Output the (X, Y) coordinate of the center of the cell containing the given text.  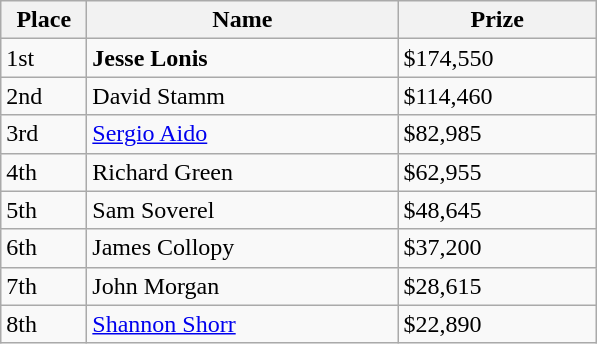
$62,955 (498, 172)
$37,200 (498, 248)
5th (44, 210)
$28,615 (498, 286)
8th (44, 324)
2nd (44, 96)
Jesse Lonis (242, 58)
$48,645 (498, 210)
7th (44, 286)
James Collopy (242, 248)
Name (242, 20)
Sam Soverel (242, 210)
John Morgan (242, 286)
$114,460 (498, 96)
$82,985 (498, 134)
$22,890 (498, 324)
6th (44, 248)
1st (44, 58)
Prize (498, 20)
$174,550 (498, 58)
3rd (44, 134)
Sergio Aido (242, 134)
Shannon Shorr (242, 324)
Place (44, 20)
David Stamm (242, 96)
Richard Green (242, 172)
4th (44, 172)
